Scan for the cell matching the given text and deliver its (x, y) coordinate at center. 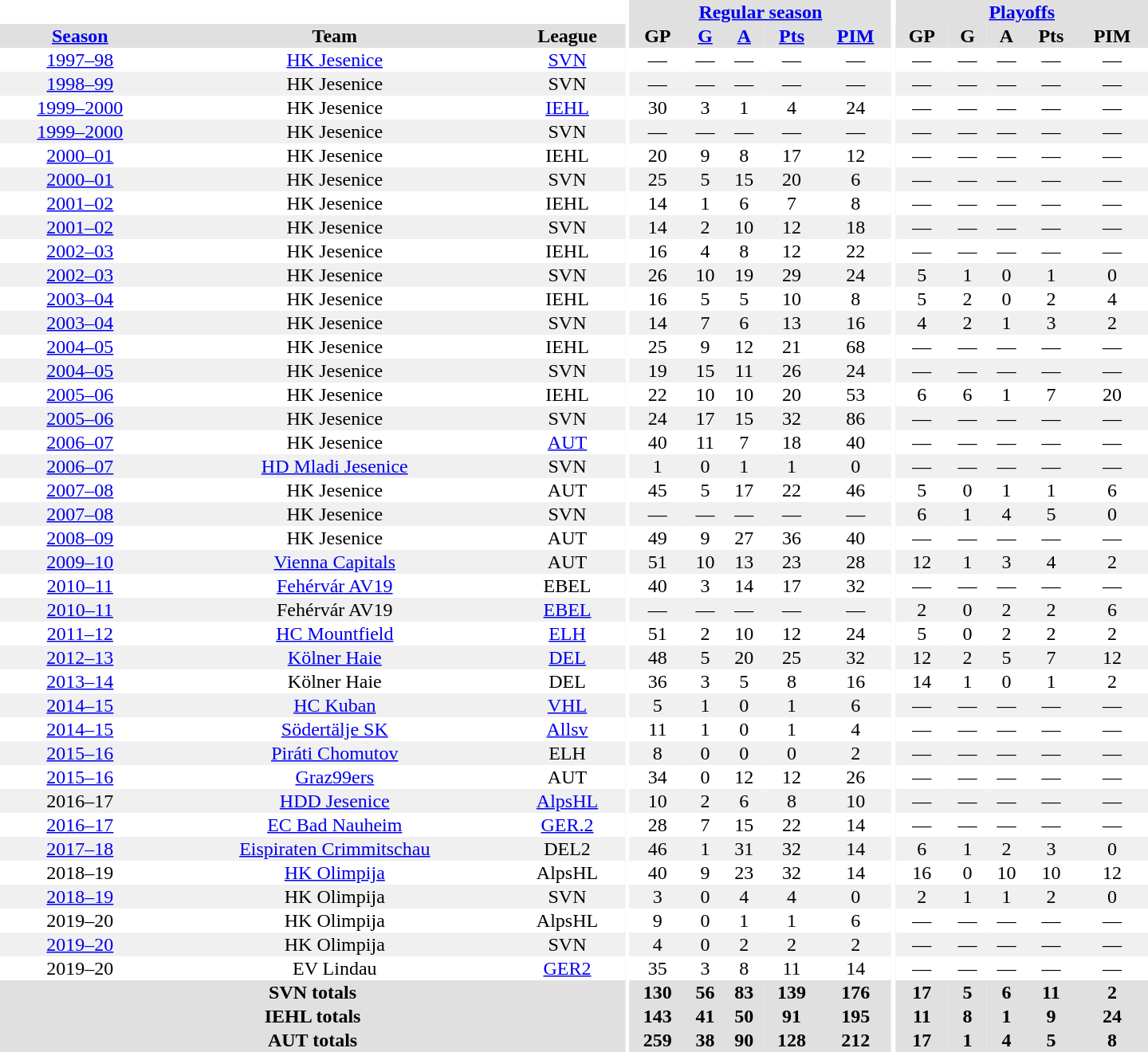
Graz99ers (335, 777)
Playoffs (1022, 12)
29 (792, 275)
143 (659, 1016)
41 (705, 1016)
50 (745, 1016)
IEHL totals (313, 1016)
Season (80, 36)
2008–09 (80, 538)
1998–99 (80, 84)
2011–12 (80, 634)
GER2 (568, 968)
2013–14 (80, 681)
Eispiraten Crimmitschau (335, 849)
Södertälje SK (335, 729)
2017–18 (80, 849)
HC Kuban (335, 705)
128 (792, 1040)
1997–98 (80, 60)
AUT totals (313, 1040)
30 (659, 108)
2012–13 (80, 657)
38 (705, 1040)
2009–10 (80, 562)
HC Mountfield (335, 634)
259 (659, 1040)
League (568, 36)
176 (855, 992)
139 (792, 992)
EV Lindau (335, 968)
53 (855, 394)
68 (855, 347)
Vienna Capitals (335, 562)
83 (745, 992)
91 (792, 1016)
EC Bad Nauheim (335, 825)
49 (659, 538)
VHL (568, 705)
Piráti Chomutov (335, 753)
21 (792, 347)
34 (659, 777)
90 (745, 1040)
31 (745, 849)
45 (659, 490)
HDD Jesenice (335, 801)
212 (855, 1040)
35 (659, 968)
195 (855, 1016)
86 (855, 418)
27 (745, 538)
Allsv (568, 729)
Team (335, 36)
SVN totals (313, 992)
GER.2 (568, 825)
56 (705, 992)
HD Mladi Jesenice (335, 466)
48 (659, 657)
Regular season (761, 12)
130 (659, 992)
DEL2 (568, 849)
